Identify which cell holds the provided text, then report its (X, Y) central coordinate. 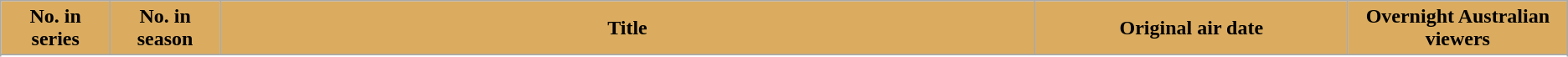
Original air date (1191, 28)
Overnight Australian viewers (1457, 28)
No. inseason (166, 28)
Title (628, 28)
No. inseries (55, 28)
